Find where the given text appears and provide that cell's center as (x, y) coordinate. 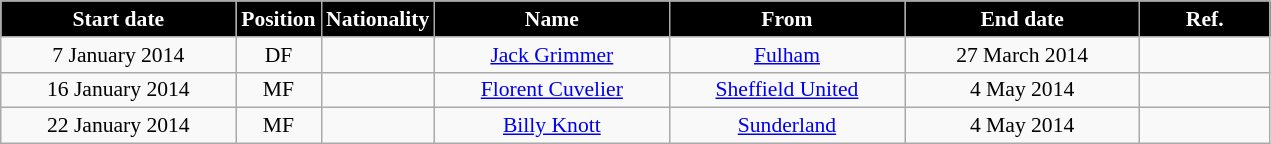
Ref. (1205, 19)
7 January 2014 (118, 55)
Fulham (786, 55)
Billy Knott (552, 126)
Start date (118, 19)
Name (552, 19)
Sheffield United (786, 90)
Nationality (378, 19)
16 January 2014 (118, 90)
27 March 2014 (1022, 55)
End date (1022, 19)
Jack Grimmer (552, 55)
Position (278, 19)
From (786, 19)
Florent Cuvelier (552, 90)
22 January 2014 (118, 126)
DF (278, 55)
Sunderland (786, 126)
